Locate the cell with the specified text and output its [x, y] center coordinate. 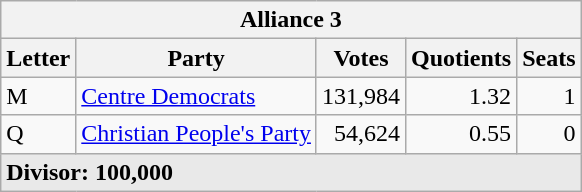
1 [549, 96]
Centre Democrats [196, 96]
Christian People's Party [196, 134]
Votes [360, 58]
Alliance 3 [291, 20]
1.32 [462, 96]
0 [549, 134]
Letter [38, 58]
Divisor: 100,000 [291, 172]
M [38, 96]
131,984 [360, 96]
Party [196, 58]
Q [38, 134]
54,624 [360, 134]
Quotients [462, 58]
Seats [549, 58]
0.55 [462, 134]
